Pinpoint the cell where the given text exists, returning its [X, Y] midpoint coordinate. 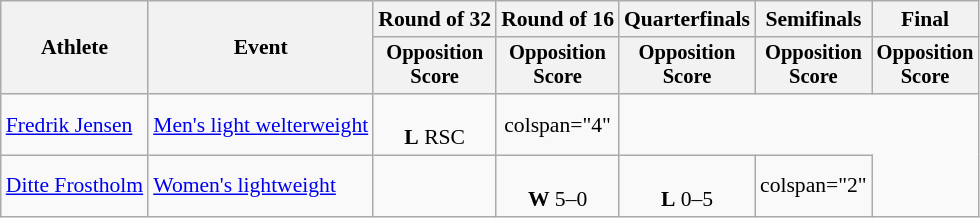
L 0–5 [687, 186]
Fredrik Jensen [74, 124]
Quarterfinals [687, 19]
colspan="4" [558, 124]
colspan="2" [814, 186]
Round of 16 [558, 19]
Round of 32 [434, 19]
L RSC [434, 124]
Ditte Frostholm [74, 186]
Final [926, 19]
Semifinals [814, 19]
Athlete [74, 48]
Women's lightweight [260, 186]
Men's light welterweight [260, 124]
W 5–0 [558, 186]
Event [260, 48]
